Detect which cell encompasses the target text, then output its (x, y) center coordinate. 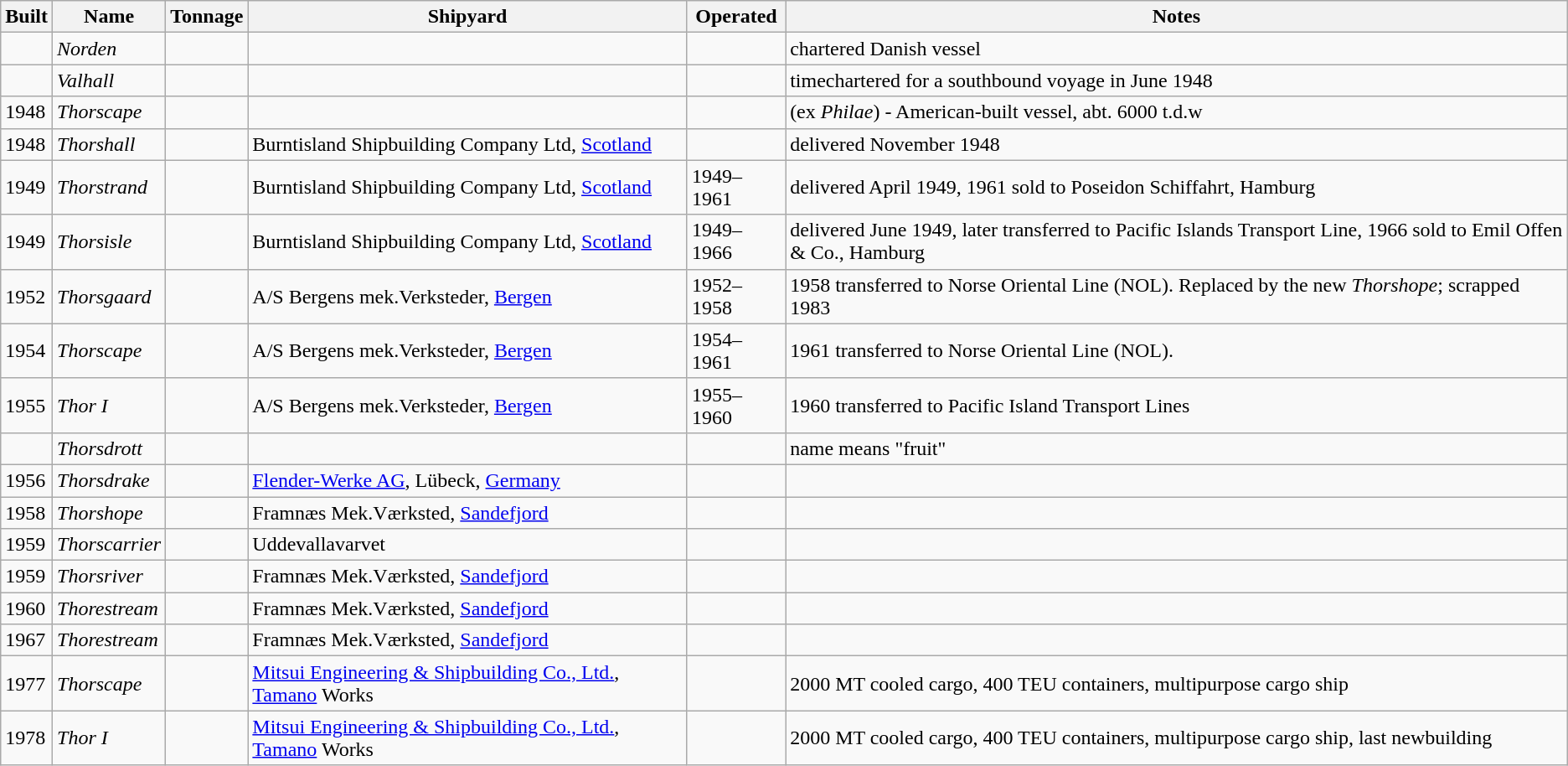
1949–1961 (735, 188)
Thorsgaard (109, 297)
1958 (27, 512)
Operated (735, 17)
2000 MT cooled cargo, 400 TEU containers, multipurpose cargo ship, last newbuilding (1177, 738)
2000 MT cooled cargo, 400 TEU containers, multipurpose cargo ship (1177, 684)
1977 (27, 684)
timechartered for a southbound voyage in June 1948 (1177, 80)
Thorsisle (109, 241)
delivered April 1949, 1961 sold to Poseidon Schiffahrt, Hamburg (1177, 188)
1952 (27, 297)
Thorshope (109, 512)
name means "fruit" (1177, 448)
chartered Danish vessel (1177, 49)
Thorsdrake (109, 480)
1960 (27, 608)
Name (109, 17)
delivered June 1949, later transferred to Pacific Islands Transport Line, 1966 sold to Emil Offen & Co., Hamburg (1177, 241)
1952–1958 (735, 297)
1956 (27, 480)
1949–1966 (735, 241)
Uddevallavarvet (467, 545)
Notes (1177, 17)
(ex Philae) - American-built vessel, abt. 6000 t.d.w (1177, 112)
Flender-Werke AG, Lübeck, Germany (467, 480)
1961 transferred to Norse Oriental Line (NOL). (1177, 350)
Norden (109, 49)
Tonnage (207, 17)
Built (27, 17)
Thorstrand (109, 188)
Thorshall (109, 144)
Thorsriver (109, 577)
Thorsdrott (109, 448)
Shipyard (467, 17)
1958 transferred to Norse Oriental Line (NOL). Replaced by the new Thorshope; scrapped 1983 (1177, 297)
1955 (27, 406)
1978 (27, 738)
1955–1960 (735, 406)
Thorscarrier (109, 545)
Valhall (109, 80)
1954 (27, 350)
1960 transferred to Pacific Island Transport Lines (1177, 406)
1954–1961 (735, 350)
1967 (27, 640)
delivered November 1948 (1177, 144)
